Pinpoint the cell where the given text exists, returning its [X, Y] midpoint coordinate. 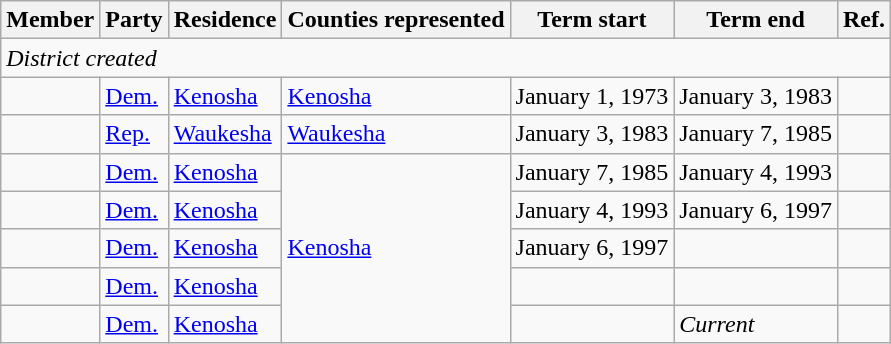
Party [134, 20]
District created [446, 58]
Residence [225, 20]
January 1, 1973 [592, 96]
Current [756, 324]
Rep. [134, 134]
Counties represented [396, 20]
Ref. [864, 20]
Term end [756, 20]
Term start [592, 20]
Member [50, 20]
